For the text-containing cell, return its midpoint in (x, y) coordinate format. 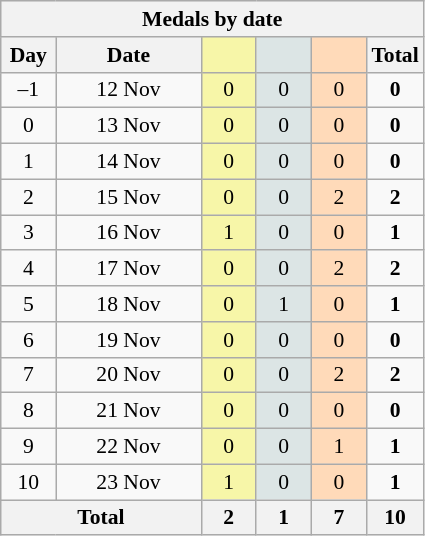
17 Nov (128, 269)
18 Nov (128, 304)
19 Nov (128, 340)
21 Nov (128, 411)
23 Nov (128, 482)
5 (28, 304)
16 Nov (128, 233)
22 Nov (128, 447)
14 Nov (128, 162)
13 Nov (128, 126)
6 (28, 340)
–1 (28, 90)
3 (28, 233)
4 (28, 269)
9 (28, 447)
Date (128, 55)
8 (28, 411)
20 Nov (128, 375)
15 Nov (128, 197)
Day (28, 55)
Medals by date (212, 19)
12 Nov (128, 90)
